Search for the cell housing the specified text and yield its [X, Y] center coordinate. 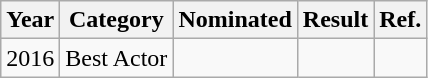
Best Actor [116, 58]
Result [335, 20]
Ref. [400, 20]
Category [116, 20]
Year [30, 20]
2016 [30, 58]
Nominated [235, 20]
